Identify which cell holds the provided text, then report its [X, Y] central coordinate. 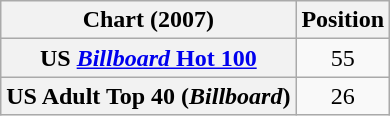
Chart (2007) [148, 20]
US Adult Top 40 (Billboard) [148, 96]
55 [343, 58]
US Billboard Hot 100 [148, 58]
26 [343, 96]
Position [343, 20]
